Provide the (x, y) coordinate of the cell's center where the given text is located.  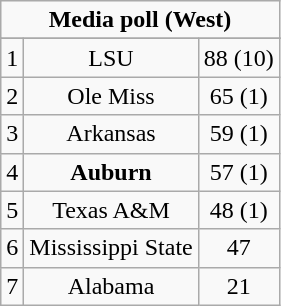
57 (1) (238, 172)
48 (1) (238, 210)
7 (12, 286)
Ole Miss (111, 96)
LSU (111, 58)
1 (12, 58)
6 (12, 248)
Auburn (111, 172)
3 (12, 134)
Mississippi State (111, 248)
88 (10) (238, 58)
4 (12, 172)
21 (238, 286)
Texas A&M (111, 210)
5 (12, 210)
2 (12, 96)
Media poll (West) (140, 20)
65 (1) (238, 96)
Arkansas (111, 134)
Alabama (111, 286)
59 (1) (238, 134)
47 (238, 248)
